Identify which cell holds the provided text, then report its (X, Y) central coordinate. 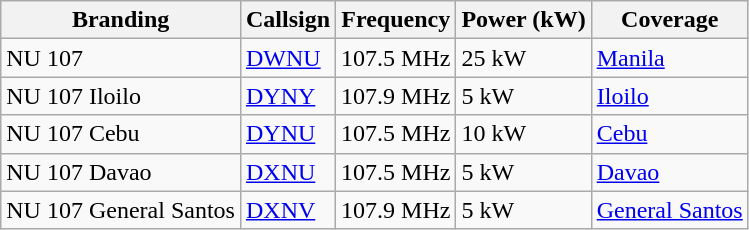
NU 107 General Santos (121, 210)
Coverage (670, 20)
NU 107 (121, 58)
NU 107 Iloilo (121, 96)
Cebu (670, 134)
Davao (670, 172)
DYNU (288, 134)
Frequency (396, 20)
Iloilo (670, 96)
Branding (121, 20)
25 kW (524, 58)
DXNU (288, 172)
DWNU (288, 58)
NU 107 Davao (121, 172)
Callsign (288, 20)
DXNV (288, 210)
Power (kW) (524, 20)
Manila (670, 58)
NU 107 Cebu (121, 134)
General Santos (670, 210)
DYNY (288, 96)
10 kW (524, 134)
